Return [x, y] of the center of cell containing provided text 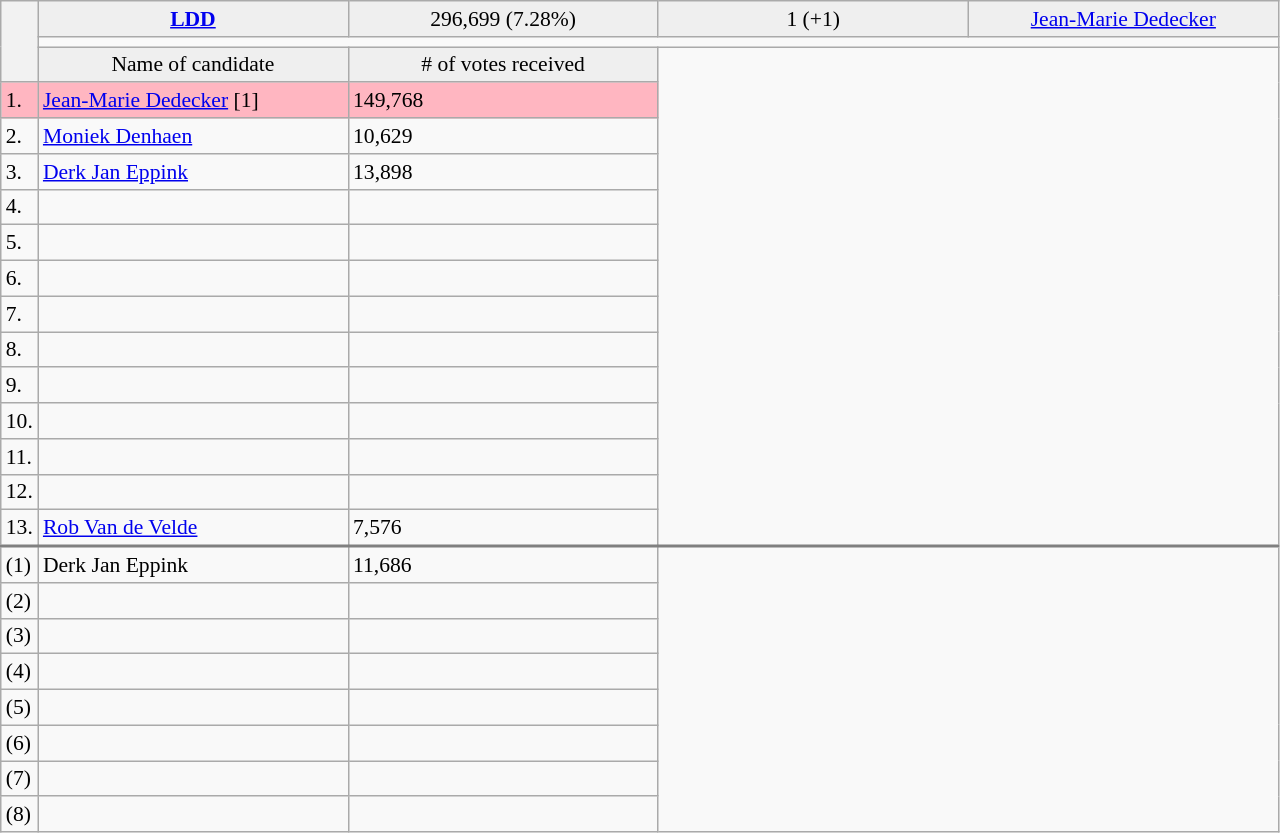
Jean-Marie Dedecker [1] [193, 101]
149,768 [503, 101]
9. [20, 386]
10. [20, 421]
12. [20, 492]
4. [20, 207]
3. [20, 172]
7. [20, 314]
(7) [20, 779]
LDD [193, 19]
13. [20, 528]
(8) [20, 815]
6. [20, 279]
5. [20, 243]
Rob Van de Velde [193, 528]
1. [20, 101]
10,629 [503, 136]
(2) [20, 601]
13,898 [503, 172]
Moniek Denhaen [193, 136]
Jean-Marie Dedecker [1123, 19]
2. [20, 136]
8. [20, 350]
296,699 (7.28%) [503, 19]
11. [20, 457]
(6) [20, 743]
(5) [20, 708]
(4) [20, 672]
Name of candidate [193, 65]
(3) [20, 636]
(1) [20, 564]
1 (+1) [813, 19]
# of votes received [503, 65]
11,686 [503, 564]
7,576 [503, 528]
